Locate the cell with the specified text and output its [X, Y] center coordinate. 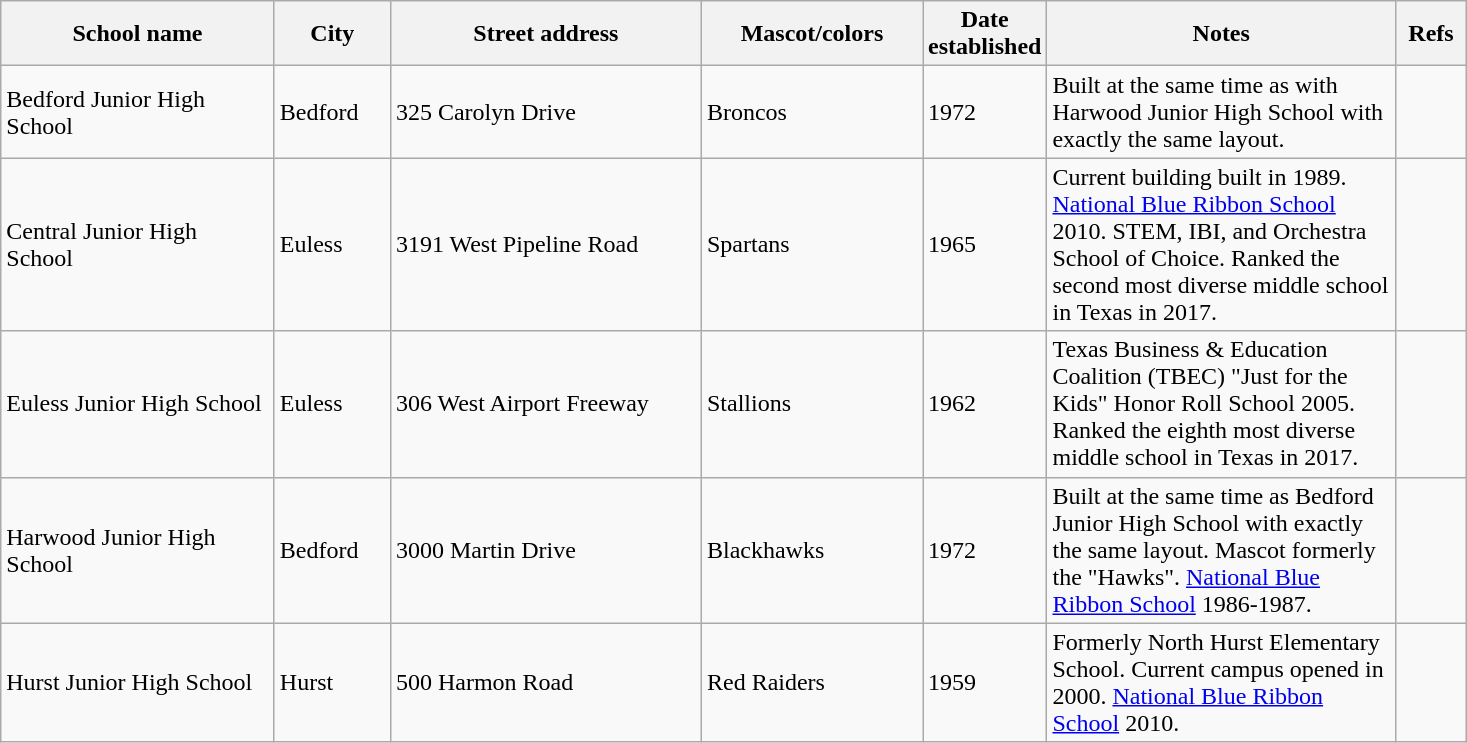
Hurst Junior High School [138, 682]
3000 Martin Drive [546, 550]
325 Carolyn Drive [546, 112]
Date established [984, 34]
Hurst [332, 682]
Central Junior High School [138, 244]
Street address [546, 34]
Bedford Junior High School [138, 112]
Broncos [812, 112]
Red Raiders [812, 682]
1965 [984, 244]
500 Harmon Road [546, 682]
Built at the same time as with Harwood Junior High School with exactly the same layout. [1222, 112]
Mascot/colors [812, 34]
School name [138, 34]
Spartans [812, 244]
Euless Junior High School [138, 404]
306 West Airport Freeway [546, 404]
Notes [1222, 34]
Refs [1430, 34]
1962 [984, 404]
Formerly North Hurst Elementary School. Current campus opened in 2000. National Blue Ribbon School 2010. [1222, 682]
3191 West Pipeline Road [546, 244]
City [332, 34]
Harwood Junior High School [138, 550]
1959 [984, 682]
Blackhawks [812, 550]
Stallions [812, 404]
